For the text-containing cell, return its midpoint in (x, y) coordinate format. 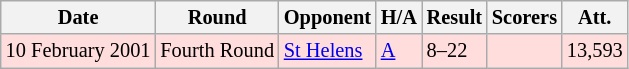
8–22 (454, 51)
Att. (595, 17)
Fourth Round (217, 51)
10 February 2001 (78, 51)
Result (454, 17)
St Helens (328, 51)
Round (217, 17)
13,593 (595, 51)
A (399, 51)
H/A (399, 17)
Scorers (524, 17)
Opponent (328, 17)
Date (78, 17)
